Scan for the cell matching the given text and deliver its [x, y] coordinate at center. 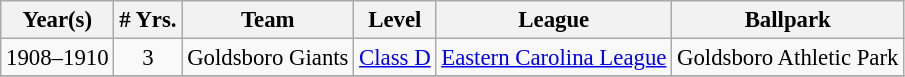
# Yrs. [148, 20]
Goldsboro Giants [268, 58]
1908–1910 [58, 58]
Level [395, 20]
League [554, 20]
Ballpark [788, 20]
Eastern Carolina League [554, 58]
Class D [395, 58]
Year(s) [58, 20]
3 [148, 58]
Team [268, 20]
Goldsboro Athletic Park [788, 58]
